From the cell containing the given text, extract its center point as (x, y) coordinate. 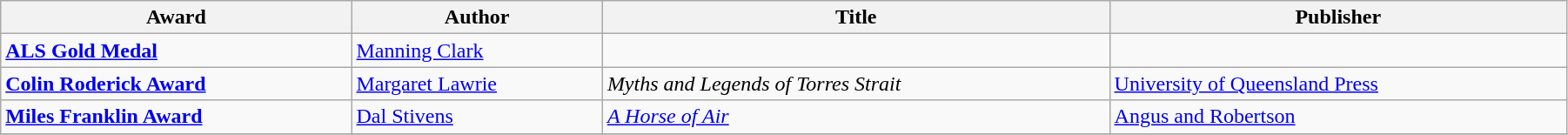
Author (477, 17)
University of Queensland Press (1338, 84)
ALS Gold Medal (176, 51)
Dal Stivens (477, 117)
Miles Franklin Award (176, 117)
Title (856, 17)
Myths and Legends of Torres Strait (856, 84)
Award (176, 17)
Colin Roderick Award (176, 84)
Manning Clark (477, 51)
Publisher (1338, 17)
A Horse of Air (856, 117)
Margaret Lawrie (477, 84)
Angus and Robertson (1338, 117)
